Scan for the cell matching the given text and deliver its (X, Y) coordinate at center. 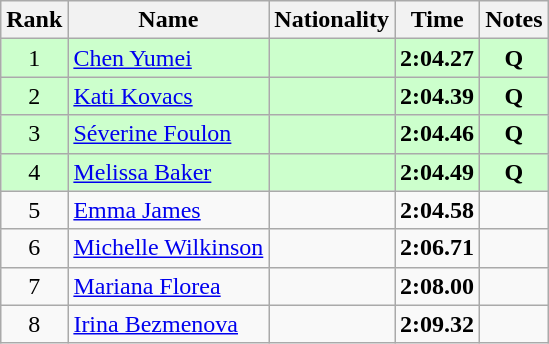
2:04.58 (438, 210)
2:08.00 (438, 286)
Name (168, 20)
7 (34, 286)
Kati Kovacs (168, 96)
2:09.32 (438, 324)
2:04.39 (438, 96)
2:04.46 (438, 134)
1 (34, 58)
6 (34, 248)
Michelle Wilkinson (168, 248)
2:04.49 (438, 172)
Time (438, 20)
Mariana Florea (168, 286)
Emma James (168, 210)
Melissa Baker (168, 172)
5 (34, 210)
Rank (34, 20)
Nationality (332, 20)
2:04.27 (438, 58)
8 (34, 324)
4 (34, 172)
3 (34, 134)
2 (34, 96)
Séverine Foulon (168, 134)
Irina Bezmenova (168, 324)
Chen Yumei (168, 58)
2:06.71 (438, 248)
Notes (514, 20)
